Return [x, y] of the center of cell containing provided text 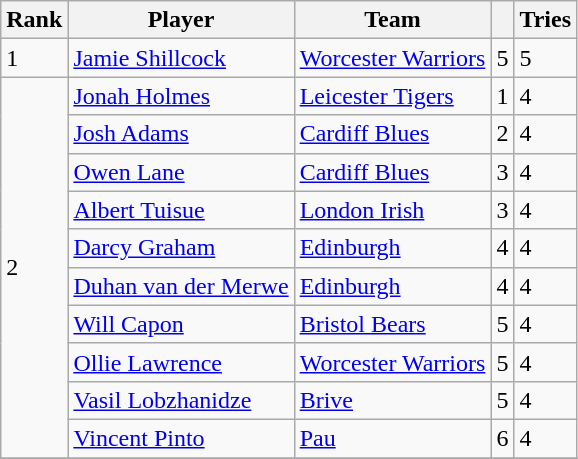
Team [392, 20]
Will Capon [181, 324]
London Irish [392, 210]
Vasil Lobzhanidze [181, 400]
Bristol Bears [392, 324]
Tries [546, 20]
Jamie Shillcock [181, 58]
Player [181, 20]
Albert Tuisue [181, 210]
Darcy Graham [181, 248]
Brive [392, 400]
Ollie Lawrence [181, 362]
Duhan van der Merwe [181, 286]
6 [502, 438]
Rank [34, 20]
Leicester Tigers [392, 96]
Jonah Holmes [181, 96]
Pau [392, 438]
Vincent Pinto [181, 438]
Josh Adams [181, 134]
Owen Lane [181, 172]
